Return (x, y) of the center of cell containing provided text 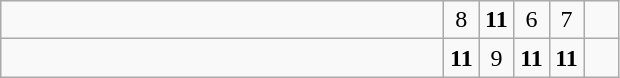
7 (566, 20)
8 (462, 20)
9 (496, 58)
6 (532, 20)
